Detect which cell encompasses the target text, then output its (x, y) center coordinate. 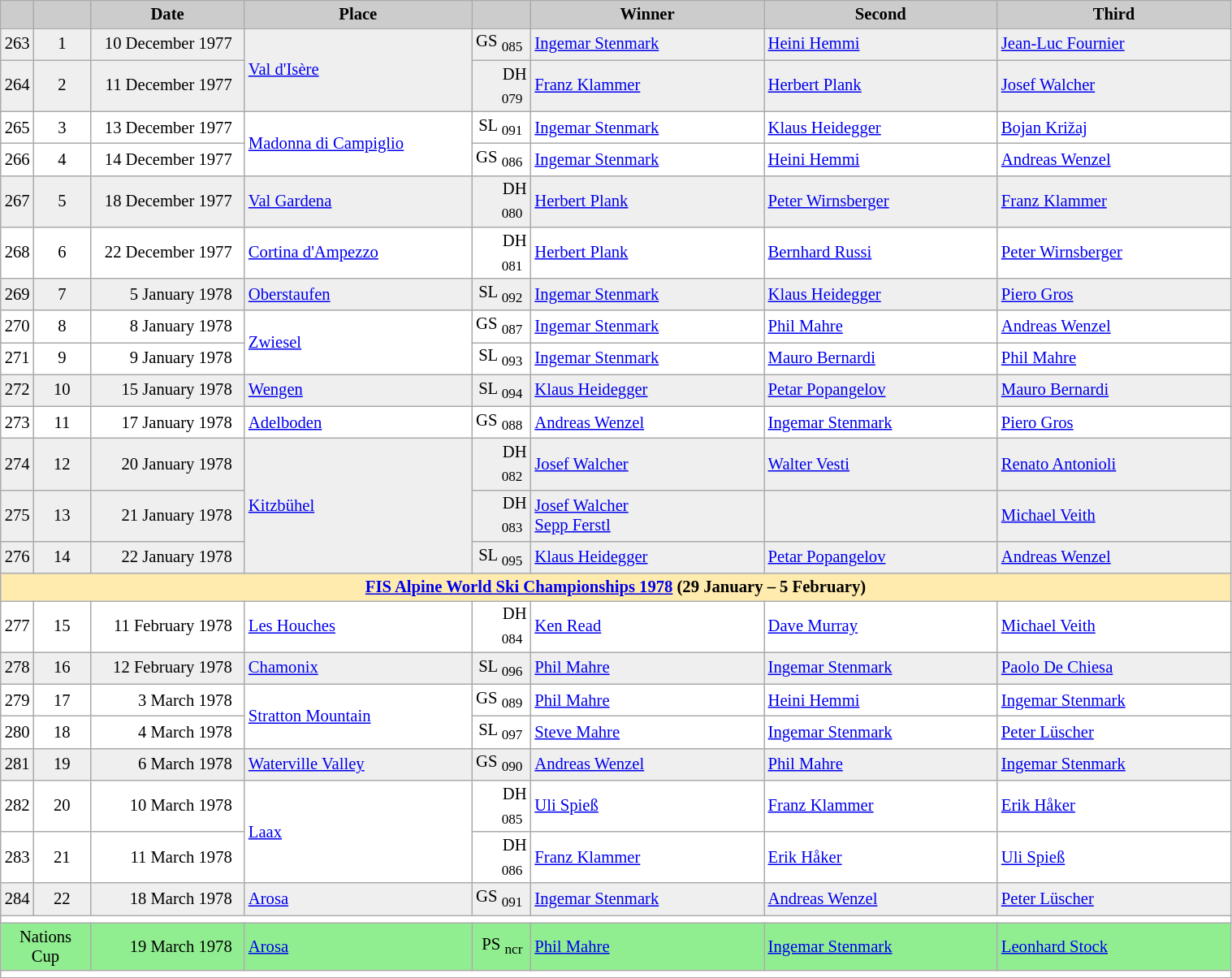
Stratton Mountain (358, 716)
270 (18, 327)
Steve Mahre (646, 731)
SL 097 (502, 731)
5 January 1978 (167, 294)
3 March 1978 (167, 700)
Laax (358, 832)
10 (62, 390)
Cortina d'Ampezzo (358, 252)
19 (62, 764)
Val d'Isère (358, 70)
7 (62, 294)
19 March 1978 (167, 946)
SL 095 (502, 557)
SL 093 (502, 357)
10 December 1977 (167, 44)
Ken Read (646, 625)
18 December 1977 (167, 201)
15 January 1978 (167, 390)
GS 089 (502, 700)
16 (62, 668)
Third (1114, 14)
284 (18, 898)
278 (18, 668)
10 March 1978 (167, 806)
FIS Alpine World Ski Championships 1978 (29 January – 5 February) (616, 587)
277 (18, 625)
280 (18, 731)
Chamonix (358, 668)
263 (18, 44)
17 (62, 700)
Zwiesel (358, 343)
14 December 1977 (167, 159)
Bernhard Russi (880, 252)
11 December 1977 (167, 86)
21 January 1978 (167, 515)
276 (18, 557)
265 (18, 127)
DH 086 (502, 858)
4 (62, 159)
GS 088 (502, 422)
DH 079 (502, 86)
8 January 1978 (167, 327)
Second (880, 14)
8 (62, 327)
Winner (646, 14)
Wengen (358, 390)
2 (62, 86)
DH 082 (502, 463)
268 (18, 252)
3 (62, 127)
279 (18, 700)
17 January 1978 (167, 422)
11 February 1978 (167, 625)
Leonhard Stock (1114, 946)
274 (18, 463)
275 (18, 515)
Jean-Luc Fournier (1114, 44)
273 (18, 422)
20 (62, 806)
281 (18, 764)
5 (62, 201)
272 (18, 390)
Paolo De Chiesa (1114, 668)
6 (62, 252)
22 December 1977 (167, 252)
SL 092 (502, 294)
271 (18, 357)
13 (62, 515)
GS 090 (502, 764)
18 (62, 731)
20 January 1978 (167, 463)
Date (167, 14)
266 (18, 159)
Adelboden (358, 422)
6 March 1978 (167, 764)
Kitzbühel (358, 505)
12 February 1978 (167, 668)
Place (358, 14)
9 January 1978 (167, 357)
Oberstaufen (358, 294)
11 March 1978 (167, 858)
264 (18, 86)
Nations Cup (45, 946)
PS ncr (502, 946)
GS 091 (502, 898)
22 (62, 898)
GS 085 (502, 44)
Val Gardena (358, 201)
11 (62, 422)
21 (62, 858)
Walter Vesti (880, 463)
SL 091 (502, 127)
269 (18, 294)
267 (18, 201)
SL 094 (502, 390)
12 (62, 463)
22 January 1978 (167, 557)
282 (18, 806)
SL 096 (502, 668)
DH 081 (502, 252)
GS 087 (502, 327)
Josef Walcher Sepp Ferstl (646, 515)
283 (18, 858)
9 (62, 357)
Waterville Valley (358, 764)
13 December 1977 (167, 127)
DH 083 (502, 515)
Bojan Križaj (1114, 127)
Renato Antonioli (1114, 463)
14 (62, 557)
DH 084 (502, 625)
DH 085 (502, 806)
1 (62, 44)
4 March 1978 (167, 731)
Madonna di Campiglio (358, 143)
Dave Murray (880, 625)
18 March 1978 (167, 898)
GS 086 (502, 159)
Les Houches (358, 625)
15 (62, 625)
DH 080 (502, 201)
